Provide the [x, y] coordinate of the cell's center where the given text is located.  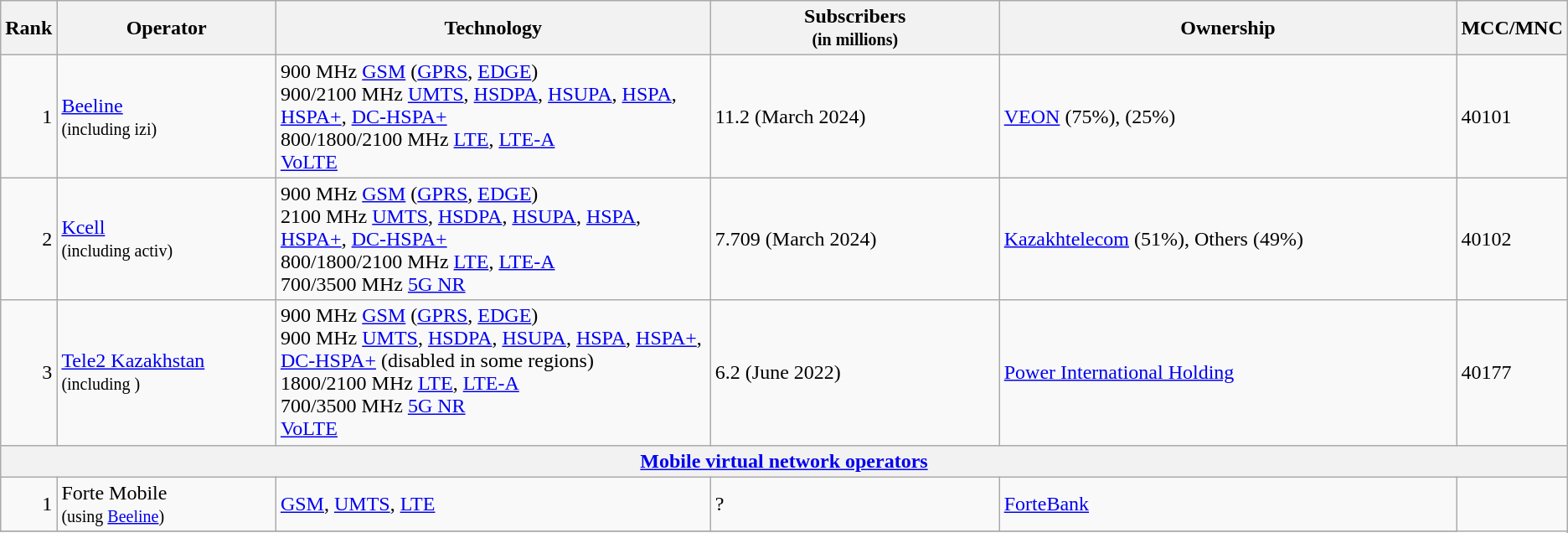
7.709 (March 2024) [854, 239]
2 [28, 239]
Operator [167, 28]
Forte Mobile(using Beeline) [167, 505]
? [854, 505]
3 [28, 372]
Tele2 Kazakhstan (including ) [167, 372]
Mobile virtual network operators [784, 461]
Power International Holding [1228, 372]
11.2 (March 2024) [854, 116]
GSM, UMTS, LTE [493, 505]
Ownership [1228, 28]
40101 [1512, 116]
900 MHz GSM (GPRS, EDGE)2100 MHz UMTS, HSDPA, HSUPA, HSPA, HSPA+, DC-HSPA+800/1800/2100 MHz LTE, LTE-A 700/3500 MHz 5G NR [493, 239]
900 MHz GSM (GPRS, EDGE)900 MHz UMTS, HSDPA, HSUPA, HSPA, HSPA+, DC-HSPA+ (disabled in some regions)1800/2100 MHz LTE, LTE-A700/3500 MHz 5G NRVoLTE [493, 372]
Subscribers(in millions) [854, 28]
Rank [28, 28]
Beeline (including izi) [167, 116]
900 MHz GSM (GPRS, EDGE)900/2100 MHz UMTS, HSDPA, HSUPA, HSPA, HSPA+, DC-HSPA+800/1800/2100 MHz LTE, LTE-AVoLTE [493, 116]
6.2 (June 2022) [854, 372]
MCC/MNC [1512, 28]
Kazakhtelecom (51%), Others (49%) [1228, 239]
Kcell (including activ) [167, 239]
VEON (75%), (25%) [1228, 116]
40102 [1512, 239]
ForteBank [1228, 505]
40177 [1512, 372]
Technology [493, 28]
